Scan for the cell matching the given text and deliver its (X, Y) coordinate at center. 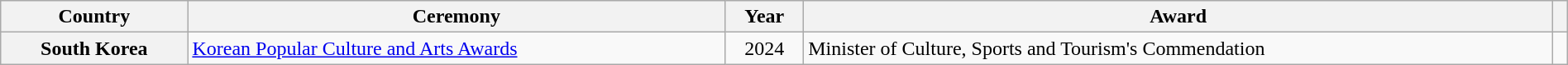
Award (1178, 17)
Korean Popular Culture and Arts Awards (457, 48)
2024 (764, 48)
Country (94, 17)
South Korea (94, 48)
Minister of Culture, Sports and Tourism's Commendation (1178, 48)
Ceremony (457, 17)
Year (764, 17)
